Search for the cell housing the specified text and yield its (x, y) center coordinate. 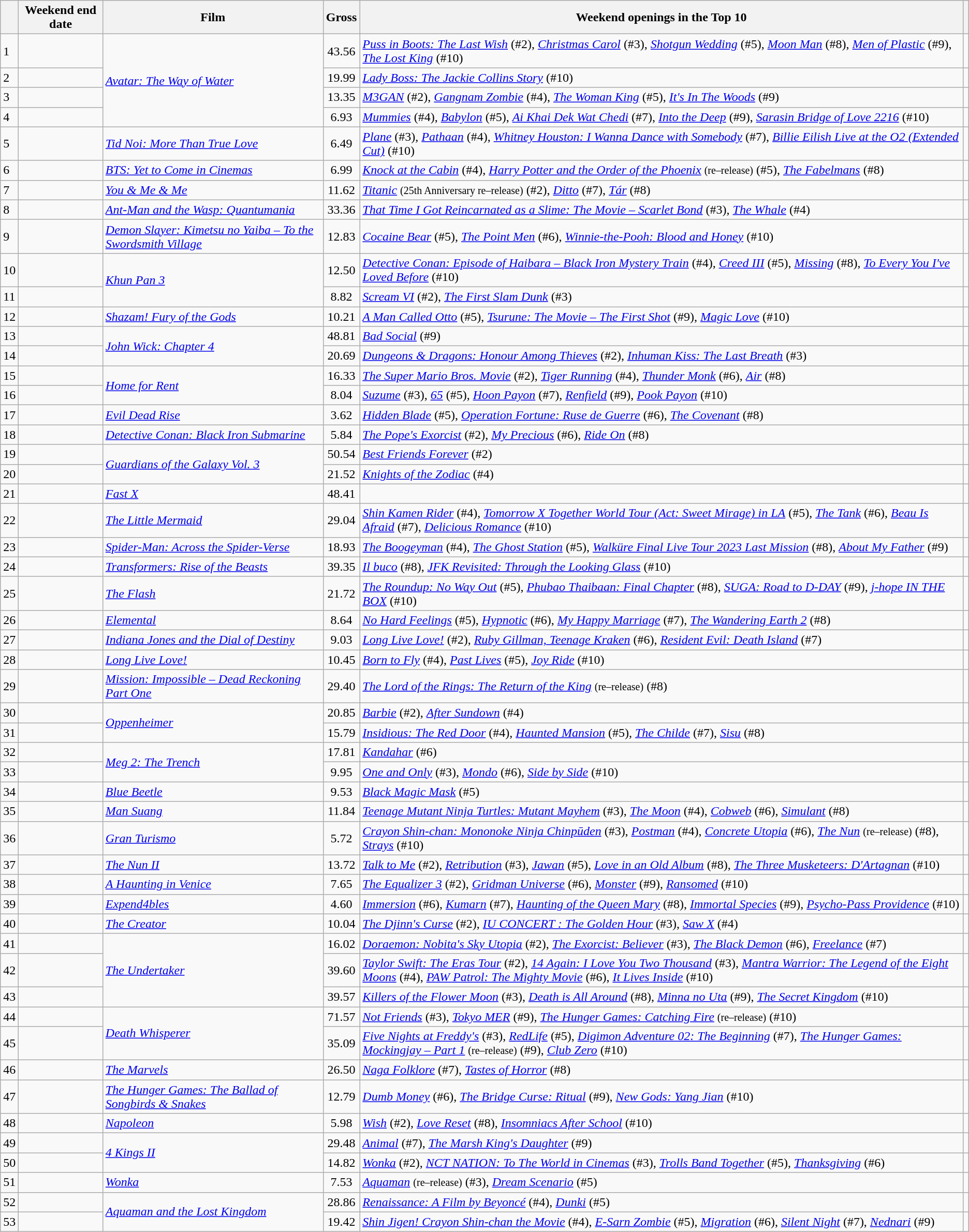
13 (9, 336)
9.03 (342, 640)
19.42 (342, 1222)
Animal (#7), The Marsh King's Daughter (#9) (662, 1143)
Barbie (#2), After Sundown (#4) (662, 713)
Film (213, 18)
Fast X (213, 494)
29 (9, 686)
25 (9, 593)
11 (9, 296)
Weekend end date (61, 18)
M3GAN (#2), Gangnam Zombie (#4), The Woman King (#5), It's In The Woods (#9) (662, 97)
18.93 (342, 547)
6 (9, 170)
10 (9, 270)
One and Only (#3), Mondo (#6), Side by Side (#10) (662, 772)
Born to Fly (#4), Past Lives (#5), Joy Ride (#10) (662, 660)
The Undertaker (213, 970)
Talk to Me (#2), Retribution (#3), Jawan (#5), Love in an Old Album (#8), The Three Musketeers: D'Artagnan (#10) (662, 865)
Titanic (25th Anniversary re–release) (#2), Ditto (#7), Tár (#8) (662, 190)
Il buco (#8), JFK Revisited: Through the Looking Glass (#10) (662, 567)
Shin Kamen Rider (#4), Tomorrow X Together World Tour (Act: Sweet Mirage) in LA (#5), The Tank (#6), Beau Is Afraid (#7), Delicious Romance (#10) (662, 521)
The Equalizer 3 (#2), Gridman Universe (#6), Monster (#9), Ransomed (#10) (662, 884)
16 (9, 395)
21.52 (342, 474)
Long Live Love! (213, 660)
Wonka (213, 1182)
29.04 (342, 521)
50.54 (342, 454)
Not Friends (#3), Tokyo MER (#9), The Hunger Games: Catching Fire (re–release) (#10) (662, 1017)
17.81 (342, 752)
Knock at the Cabin (#4), Harry Potter and the Order of the Phoenix (re–release) (#5), The Fabelmans (#8) (662, 170)
The Creator (213, 924)
Insidious: The Red Door (#4), Haunted Mansion (#5), The Childe (#7), Sisu (#8) (662, 733)
Gran Turismo (213, 838)
Suzume (#3), 65 (#5), Hoon Payon (#7), Renfield (#9), Pook Payon (#10) (662, 395)
Meg 2: The Trench (213, 762)
24 (9, 567)
Aquaman and the Lost Kingdom (213, 1212)
11.62 (342, 190)
3 (9, 97)
23 (9, 547)
7 (9, 190)
15.79 (342, 733)
4 Kings II (213, 1153)
20.85 (342, 713)
21.72 (342, 593)
Avatar: The Way of Water (213, 81)
26 (9, 620)
13.35 (342, 97)
Shazam! Fury of the Gods (213, 316)
50 (9, 1163)
Indiana Jones and the Dial of Destiny (213, 640)
You & Me & Me (213, 190)
40 (9, 924)
Khun Pan 3 (213, 279)
Naga Folklore (#7), Tastes of Horror (#8) (662, 1070)
Evil Dead Rise (213, 415)
30 (9, 713)
71.57 (342, 1017)
Aquaman (re–release) (#3), Dream Scenario (#5) (662, 1182)
Black Magic Mask (#5) (662, 792)
Wonka (#2), NCT NATION: To The World in Cinemas (#3), Trolls Band Together (#5), Thanksgiving (#6) (662, 1163)
38 (9, 884)
Hidden Blade (#5), Operation Fortune: Ruse de Guerre (#6), The Covenant (#8) (662, 415)
4.60 (342, 904)
16.33 (342, 376)
4 (9, 117)
1 (9, 51)
Transformers: Rise of the Beasts (213, 567)
33.36 (342, 210)
45 (9, 1043)
43 (9, 997)
14.82 (342, 1163)
27 (9, 640)
Oppenheimer (213, 723)
No Hard Feelings (#5), Hypnotic (#6), My Happy Marriage (#7), The Wandering Earth 2 (#8) (662, 620)
15 (9, 376)
11.84 (342, 811)
33 (9, 772)
Crayon Shin-chan: Mononoke Ninja Chinpūden (#3), Postman (#4), Concrete Utopia (#6), The Nun (re–release) (#8), Strays (#10) (662, 838)
Weekend openings in the Top 10 (662, 18)
8.82 (342, 296)
A Haunting in Venice (213, 884)
34 (9, 792)
Tid Noi: More Than True Love (213, 144)
8.64 (342, 620)
Renaissance: A Film by Beyoncé (#4), Dunki (#5) (662, 1202)
39.60 (342, 970)
5.72 (342, 838)
Gross (342, 18)
42 (9, 970)
A Man Called Otto (#5), Tsurune: The Movie – The First Shot (#9), Magic Love (#10) (662, 316)
39.57 (342, 997)
44 (9, 1017)
Puss in Boots: The Last Wish (#2), Christmas Carol (#3), Shotgun Wedding (#5), Moon Man (#8), Men of Plastic (#9), The Lost King (#10) (662, 51)
The Nun II (213, 865)
43.56 (342, 51)
19.99 (342, 78)
Knights of the Zodiac (#4) (662, 474)
48.81 (342, 336)
29.48 (342, 1143)
Mission: Impossible – Dead Reckoning Part One (213, 686)
51 (9, 1182)
5.98 (342, 1123)
41 (9, 943)
12.79 (342, 1097)
47 (9, 1097)
Elemental (213, 620)
8.04 (342, 395)
Lady Boss: The Jackie Collins Story (#10) (662, 78)
14 (9, 356)
Demon Slayer: Kimetsu no Yaiba – To the Swordsmith Village (213, 236)
Immersion (#6), Kumarn (#7), Haunting of the Queen Mary (#8), Immortal Species (#9), Psycho-Pass Providence (#10) (662, 904)
28.86 (342, 1202)
Detective Conan: Black Iron Submarine (213, 435)
35 (9, 811)
Kandahar (#6) (662, 752)
8 (9, 210)
49 (9, 1143)
Man Suang (213, 811)
6.49 (342, 144)
37 (9, 865)
9 (9, 236)
9.95 (342, 772)
26.50 (342, 1070)
Scream VI (#2), The First Slam Dunk (#3) (662, 296)
Expend4bles (213, 904)
7.53 (342, 1182)
2 (9, 78)
35.09 (342, 1043)
Death Whisperer (213, 1034)
The Little Mermaid (213, 521)
Plane (#3), Pathaan (#4), Whitney Houston: I Wanna Dance with Somebody (#7), Billie Eilish Live at the O2 (Extended Cut) (#10) (662, 144)
46 (9, 1070)
12 (9, 316)
Dungeons & Dragons: Honour Among Thieves (#2), Inhuman Kiss: The Last Breath (#3) (662, 356)
The Boogeyman (#4), The Ghost Station (#5), Walküre Final Live Tour 2023 Last Mission (#8), About My Father (#9) (662, 547)
Wish (#2), Love Reset (#8), Insomniacs After School (#10) (662, 1123)
Shin Jigen! Crayon Shin-chan the Movie (#4), E-Sarn Zombie (#5), Migration (#6), Silent Night (#7), Nednari (#9) (662, 1222)
The Djinn's Curse (#2), IU CONCERT : The Golden Hour (#3), Saw X (#4) (662, 924)
52 (9, 1202)
The Flash (213, 593)
32 (9, 752)
9.53 (342, 792)
Long Live Love! (#2), Ruby Gillman, Teenage Kraken (#6), Resident Evil: Death Island (#7) (662, 640)
10.21 (342, 316)
36 (9, 838)
29.40 (342, 686)
The Lord of the Rings: The Return of the King (re–release) (#8) (662, 686)
The Marvels (213, 1070)
22 (9, 521)
5.84 (342, 435)
Teenage Mutant Ninja Turtles: Mutant Mayhem (#3), The Moon (#4), Cobweb (#6), Simulant (#8) (662, 811)
Bad Social (#9) (662, 336)
28 (9, 660)
10.45 (342, 660)
Mummies (#4), Babylon (#5), Ai Khai Dek Wat Chedi (#7), Into the Deep (#9), Sarasin Bridge of Love 2216 (#10) (662, 117)
21 (9, 494)
12.83 (342, 236)
12.50 (342, 270)
31 (9, 733)
19 (9, 454)
16.02 (342, 943)
Guardians of the Galaxy Vol. 3 (213, 464)
Home for Rent (213, 385)
48.41 (342, 494)
Spider-Man: Across the Spider-Verse (213, 547)
The Hunger Games: The Ballad of Songbirds & Snakes (213, 1097)
Killers of the Flower Moon (#3), Death is All Around (#8), Minna no Uta (#9), The Secret Kingdom (#10) (662, 997)
39.35 (342, 567)
6.99 (342, 170)
20 (9, 474)
53 (9, 1222)
The Super Mario Bros. Movie (#2), Tiger Running (#4), Thunder Monk (#6), Air (#8) (662, 376)
48 (9, 1123)
Dumb Money (#6), The Bridge Curse: Ritual (#9), New Gods: Yang Jian (#10) (662, 1097)
39 (9, 904)
Blue Beetle (213, 792)
Ant-Man and the Wasp: Quantumania (213, 210)
Cocaine Bear (#5), The Point Men (#6), Winnie-the-Pooh: Blood and Honey (#10) (662, 236)
17 (9, 415)
18 (9, 435)
The Roundup: No Way Out (#5), Phubao Thaibaan: Final Chapter (#8), SUGA: Road to D-DAY (#9), j-hope IN THE BOX (#10) (662, 593)
Best Friends Forever (#2) (662, 454)
3.62 (342, 415)
The Pope's Exorcist (#2), My Precious (#6), Ride On (#8) (662, 435)
BTS: Yet to Come in Cinemas (213, 170)
That Time I Got Reincarnated as a Slime: The Movie – Scarlet Bond (#3), The Whale (#4) (662, 210)
13.72 (342, 865)
John Wick: Chapter 4 (213, 346)
Napoleon (213, 1123)
20.69 (342, 356)
7.65 (342, 884)
6.93 (342, 117)
Doraemon: Nobita's Sky Utopia (#2), The Exorcist: Believer (#3), The Black Demon (#6), Freelance (#7) (662, 943)
Detective Conan: Episode of Haibara – Black Iron Mystery Train (#4), Creed III (#5), Missing (#8), To Every You I've Loved Before (#10) (662, 270)
10.04 (342, 924)
5 (9, 144)
